Return the (X, Y) coordinate for the center point of the cell that contains the specified text.  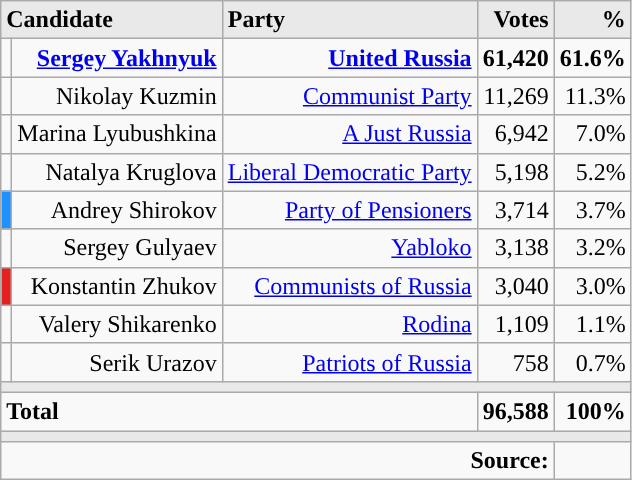
3,714 (516, 210)
Candidate (112, 20)
A Just Russia (350, 134)
61,420 (516, 58)
0.7% (592, 362)
Sergey Gulyaev (117, 248)
Total (239, 411)
5.2% (592, 172)
Liberal Democratic Party (350, 172)
7.0% (592, 134)
% (592, 20)
Konstantin Zhukov (117, 286)
Party (350, 20)
Votes (516, 20)
Marina Lyubushkina (117, 134)
3.7% (592, 210)
Nikolay Kuzmin (117, 96)
Valery Shikarenko (117, 324)
Rodina (350, 324)
1.1% (592, 324)
Yabloko (350, 248)
5,198 (516, 172)
United Russia (350, 58)
Communists of Russia (350, 286)
3.2% (592, 248)
61.6% (592, 58)
11.3% (592, 96)
96,588 (516, 411)
100% (592, 411)
6,942 (516, 134)
Andrey Shirokov (117, 210)
3.0% (592, 286)
3,138 (516, 248)
758 (516, 362)
1,109 (516, 324)
3,040 (516, 286)
Party of Pensioners (350, 210)
Source: (278, 461)
Sergey Yakhnyuk (117, 58)
Patriots of Russia (350, 362)
Natalya Kruglova (117, 172)
Communist Party (350, 96)
11,269 (516, 96)
Serik Urazov (117, 362)
